Output the [X, Y] coordinate of the center of the cell containing the given text.  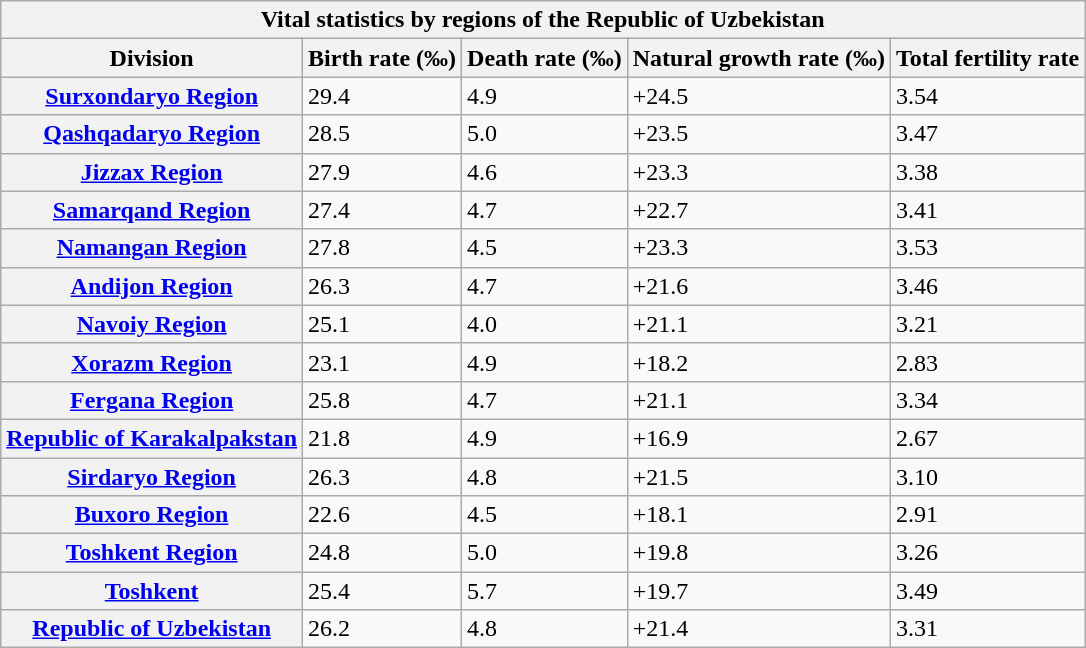
26.2 [382, 629]
Fergana Region [152, 400]
Natural growth rate (‰) [758, 58]
4.6 [545, 172]
Buxoro Region [152, 515]
Surxondaryo Region [152, 96]
+19.8 [758, 553]
3.53 [987, 248]
25.8 [382, 400]
29.4 [382, 96]
Vital statistics by regions of the Republic of Uzbekistan [543, 20]
3.46 [987, 286]
3.10 [987, 477]
4.0 [545, 324]
Sirdaryo Region [152, 477]
3.31 [987, 629]
27.4 [382, 210]
3.49 [987, 591]
Toshkent Region [152, 553]
Samarqand Region [152, 210]
+22.7 [758, 210]
Republic of Karakalpakstan [152, 438]
23.1 [382, 362]
Qashqadaryo Region [152, 134]
3.21 [987, 324]
+21.6 [758, 286]
+24.5 [758, 96]
Republic of Uzbekistan [152, 629]
Andijon Region [152, 286]
Division [152, 58]
Navoiy Region [152, 324]
3.41 [987, 210]
+18.1 [758, 515]
2.91 [987, 515]
+18.2 [758, 362]
22.6 [382, 515]
+21.4 [758, 629]
+16.9 [758, 438]
3.54 [987, 96]
24.8 [382, 553]
3.38 [987, 172]
Death rate (‰) [545, 58]
3.26 [987, 553]
Toshkent [152, 591]
Namangan Region [152, 248]
+19.7 [758, 591]
3.34 [987, 400]
2.83 [987, 362]
25.1 [382, 324]
Xorazm Region [152, 362]
3.47 [987, 134]
+23.5 [758, 134]
27.8 [382, 248]
Birth rate (‰) [382, 58]
25.4 [382, 591]
27.9 [382, 172]
Jizzax Region [152, 172]
+21.5 [758, 477]
5.7 [545, 591]
28.5 [382, 134]
Total fertility rate [987, 58]
2.67 [987, 438]
21.8 [382, 438]
